Extract the [X, Y] coordinate from the center of the cell holding the provided text.  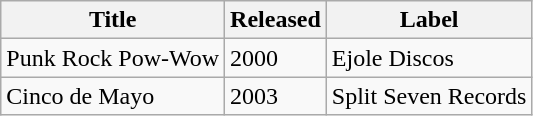
Split Seven Records [429, 96]
2000 [276, 58]
Ejole Discos [429, 58]
Released [276, 20]
Cinco de Mayo [113, 96]
Label [429, 20]
Punk Rock Pow-Wow [113, 58]
2003 [276, 96]
Title [113, 20]
